Extract the [X, Y] coordinate from the center of the cell holding the provided text.  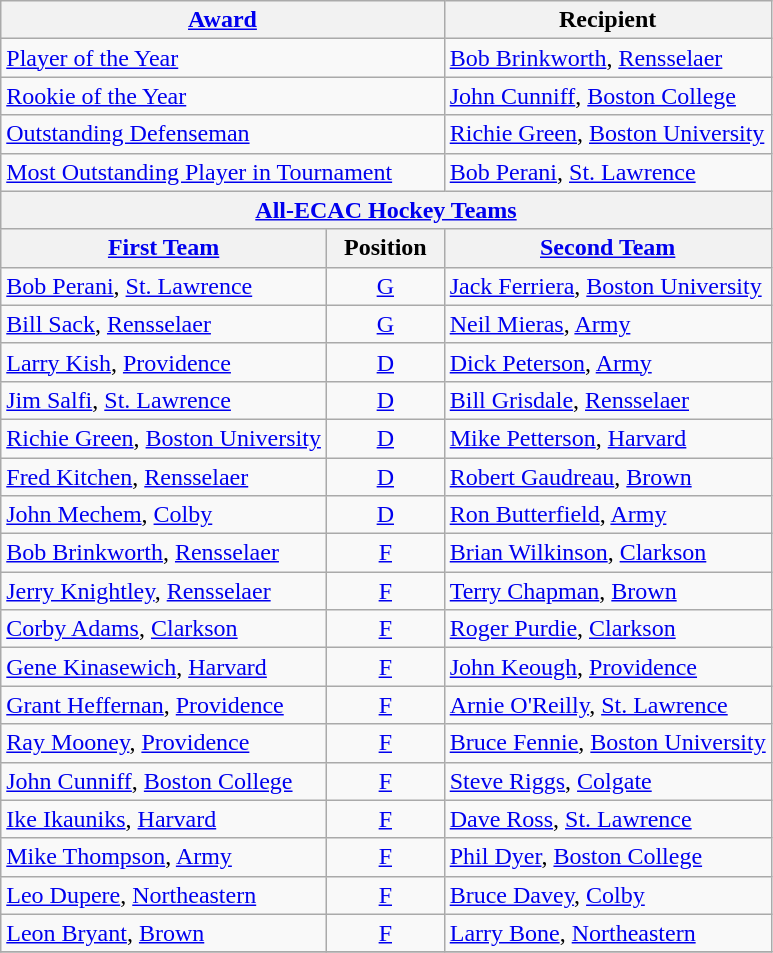
Jerry Knightley, Rensselaer [164, 591]
Second Team [608, 248]
Rookie of the Year [222, 96]
Gene Kinasewich, Harvard [164, 667]
Grant Heffernan, Providence [164, 705]
Bill Grisdale, Rensselaer [608, 400]
Neil Mieras, Army [608, 324]
Terry Chapman, Brown [608, 591]
Corby Adams, Clarkson [164, 629]
First Team [164, 248]
Brian Wilkinson, Clarkson [608, 553]
Bruce Fennie, Boston University [608, 743]
Jack Ferriera, Boston University [608, 286]
John Keough, Providence [608, 667]
Larry Bone, Northeastern [608, 933]
Fred Kitchen, Rensselaer [164, 477]
Jim Salfi, St. Lawrence [164, 400]
Bruce Davey, Colby [608, 895]
Ike Ikauniks, Harvard [164, 819]
Most Outstanding Player in Tournament [222, 172]
Outstanding Defenseman [222, 134]
Position [385, 248]
Ron Butterfield, Army [608, 515]
John Mechem, Colby [164, 515]
Award [222, 20]
Steve Riggs, Colgate [608, 781]
Leon Bryant, Brown [164, 933]
Mike Thompson, Army [164, 857]
Leo Dupere, Northeastern [164, 895]
Roger Purdie, Clarkson [608, 629]
Phil Dyer, Boston College [608, 857]
All-ECAC Hockey Teams [386, 210]
Recipient [608, 20]
Ray Mooney, Providence [164, 743]
Dave Ross, St. Lawrence [608, 819]
Dick Peterson, Army [608, 362]
Mike Petterson, Harvard [608, 438]
Robert Gaudreau, Brown [608, 477]
Bill Sack, Rensselaer [164, 324]
Arnie O'Reilly, St. Lawrence [608, 705]
Larry Kish, Providence [164, 362]
Player of the Year [222, 58]
